Pinpoint the cell where the given text exists, returning its (X, Y) midpoint coordinate. 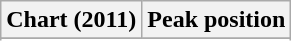
Chart (2011) (72, 20)
Peak position (216, 20)
